Pinpoint the cell where the given text exists, returning its [X, Y] midpoint coordinate. 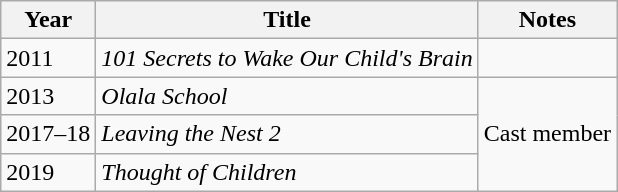
2013 [48, 96]
Leaving the Nest 2 [287, 134]
2011 [48, 58]
Notes [547, 20]
Olala School [287, 96]
Thought of Children [287, 172]
Cast member [547, 134]
101 Secrets to Wake Our Child's Brain [287, 58]
2019 [48, 172]
Year [48, 20]
Title [287, 20]
2017–18 [48, 134]
